Capture the cell that displays the provided text and extract its (X, Y) central coordinate. 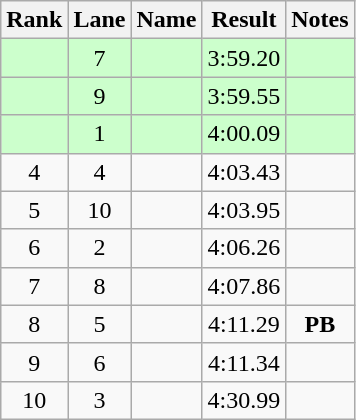
PB (320, 324)
3:59.55 (244, 96)
3 (100, 400)
3:59.20 (244, 58)
4:03.95 (244, 210)
4:30.99 (244, 400)
Lane (100, 20)
4:06.26 (244, 248)
Rank (34, 20)
Name (166, 20)
4:11.29 (244, 324)
4:07.86 (244, 286)
1 (100, 134)
4:00.09 (244, 134)
4:11.34 (244, 362)
Result (244, 20)
Notes (320, 20)
2 (100, 248)
4:03.43 (244, 172)
